Find where the given text appears and provide that cell's center as [x, y] coordinate. 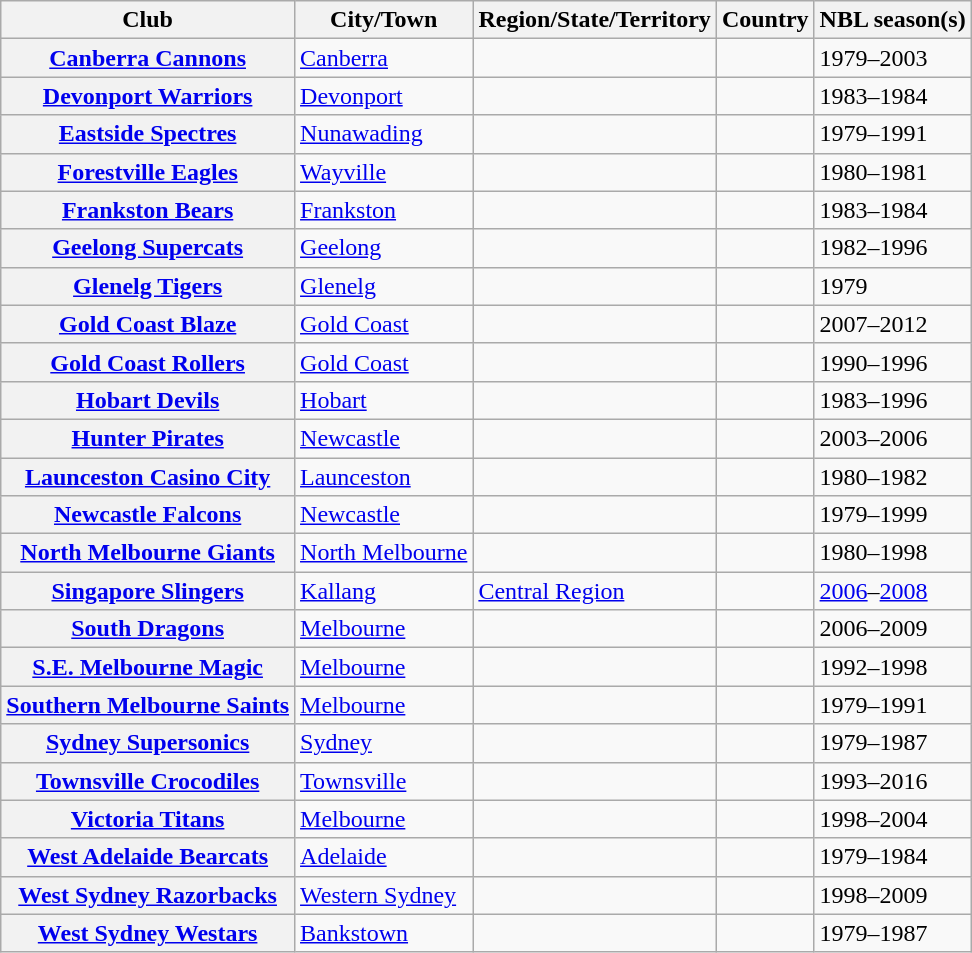
Forestville Eagles [148, 172]
Singapore Slingers [148, 591]
Gold Coast Blaze [148, 324]
City/Town [384, 20]
1998–2004 [892, 819]
1980–1982 [892, 477]
Geelong [384, 248]
Region/State/Territory [594, 20]
Newcastle Falcons [148, 515]
West Adelaide Bearcats [148, 857]
West Sydney Westars [148, 933]
Nunawading [384, 134]
2003–2006 [892, 438]
Victoria Titans [148, 819]
Club [148, 20]
Western Sydney [384, 895]
1982–1996 [892, 248]
1992–1998 [892, 667]
Bankstown [384, 933]
Townsville Crocodiles [148, 781]
South Dragons [148, 629]
1990–1996 [892, 362]
2007–2012 [892, 324]
North Melbourne [384, 553]
Glenelg [384, 286]
Gold Coast Rollers [148, 362]
Glenelg Tigers [148, 286]
1979 [892, 286]
Launceston [384, 477]
1980–1981 [892, 172]
Devonport Warriors [148, 96]
Sydney [384, 743]
2006–2009 [892, 629]
Townsville [384, 781]
1979–2003 [892, 58]
1998–2009 [892, 895]
Country [765, 20]
Wayville [384, 172]
S.E. Melbourne Magic [148, 667]
Central Region [594, 591]
Canberra Cannons [148, 58]
West Sydney Razorbacks [148, 895]
Sydney Supersonics [148, 743]
Hunter Pirates [148, 438]
Eastside Spectres [148, 134]
North Melbourne Giants [148, 553]
Geelong Supercats [148, 248]
Frankston [384, 210]
Hobart [384, 400]
Frankston Bears [148, 210]
1983–1996 [892, 400]
1980–1998 [892, 553]
Hobart Devils [148, 400]
Canberra [384, 58]
1979–1999 [892, 515]
2006–2008 [892, 591]
Southern Melbourne Saints [148, 705]
1979–1984 [892, 857]
NBL season(s) [892, 20]
1993–2016 [892, 781]
Adelaide [384, 857]
Launceston Casino City [148, 477]
Devonport [384, 96]
Kallang [384, 591]
